Capture the cell that displays the provided text and extract its (X, Y) central coordinate. 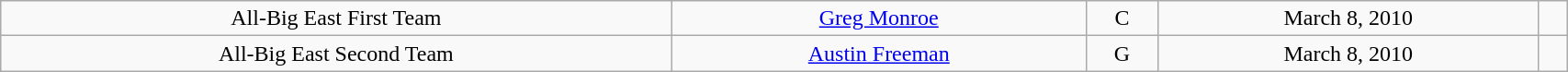
All-Big East Second Team (336, 54)
Greg Monroe (879, 18)
G (1122, 54)
All-Big East First Team (336, 18)
Austin Freeman (879, 54)
C (1122, 18)
